For the text-containing cell, return its midpoint in [x, y] coordinate format. 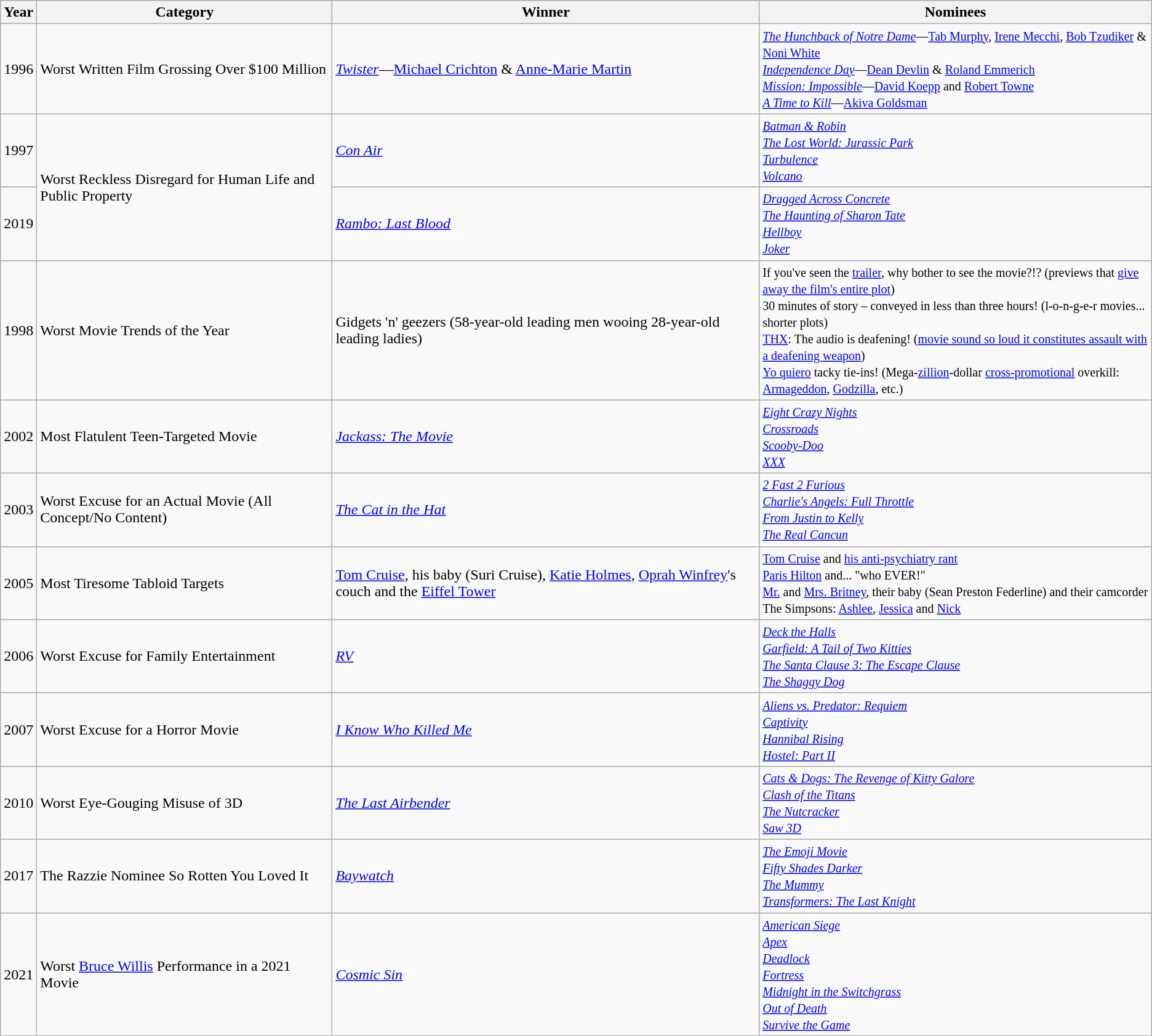
1997 [18, 150]
Most Flatulent Teen-Targeted Movie [185, 437]
Most Tiresome Tabloid Targets [185, 583]
Twister—Michael Crichton & Anne-Marie Martin [546, 69]
2006 [18, 656]
Tom Cruise, his baby (Suri Cruise), Katie Holmes, Oprah Winfrey's couch and the Eiffel Tower [546, 583]
Worst Eye-Gouging Misuse of 3D [185, 802]
The Last Airbender [546, 802]
2005 [18, 583]
Winner [546, 12]
Aliens vs. Predator: RequiemCaptivityHannibal RisingHostel: Part II [956, 730]
2003 [18, 509]
Worst Written Film Grossing Over $100 Million [185, 69]
Worst Excuse for a Horror Movie [185, 730]
2017 [18, 876]
Batman & RobinThe Lost World: Jurassic ParkTurbulenceVolcano [956, 150]
Gidgets 'n' geezers (58-year-old leading men wooing 28-year-old leading ladies) [546, 330]
American SiegeApexDeadlockFortressMidnight in the SwitchgrassOut of DeathSurvive the Game [956, 974]
The Razzie Nominee So Rotten You Loved It [185, 876]
Worst Bruce Willis Performance in a 2021 Movie [185, 974]
Worst Excuse for Family Entertainment [185, 656]
Baywatch [546, 876]
Cats & Dogs: The Revenge of Kitty GaloreClash of the TitansThe NutcrackerSaw 3D [956, 802]
Worst Reckless Disregard for Human Life and Public Property [185, 187]
Year [18, 12]
Nominees [956, 12]
2 Fast 2 FuriousCharlie's Angels: Full ThrottleFrom Justin to KellyThe Real Cancun [956, 509]
I Know Who Killed Me [546, 730]
Category [185, 12]
Eight Crazy NightsCrossroadsScooby-DooXXX [956, 437]
Jackass: The Movie [546, 437]
2021 [18, 974]
2019 [18, 224]
2010 [18, 802]
Dragged Across ConcreteThe Haunting of Sharon TateHellboyJoker [956, 224]
The Cat in the Hat [546, 509]
RV [546, 656]
Cosmic Sin [546, 974]
Worst Movie Trends of the Year [185, 330]
1996 [18, 69]
1998 [18, 330]
Deck the HallsGarfield: A Tail of Two KittiesThe Santa Clause 3: The Escape ClauseThe Shaggy Dog [956, 656]
2002 [18, 437]
The Emoji MovieFifty Shades DarkerThe MummyTransformers: The Last Knight [956, 876]
Rambo: Last Blood [546, 224]
2007 [18, 730]
Worst Excuse for an Actual Movie (All Concept/No Content) [185, 509]
Con Air [546, 150]
